From the cell containing the given text, extract its center point as (x, y) coordinate. 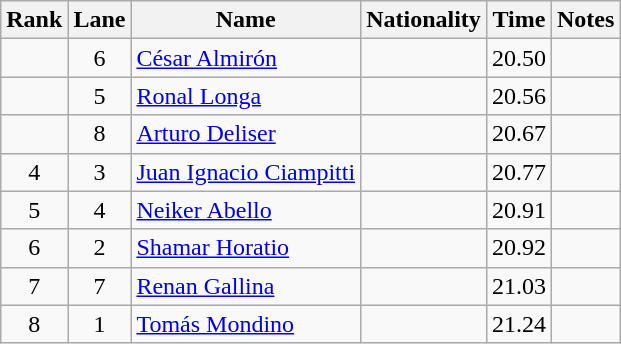
Tomás Mondino (246, 324)
Name (246, 20)
Rank (34, 20)
21.24 (518, 324)
Shamar Horatio (246, 248)
2 (100, 248)
Neiker Abello (246, 210)
21.03 (518, 286)
1 (100, 324)
20.91 (518, 210)
Time (518, 20)
20.92 (518, 248)
César Almirón (246, 58)
20.50 (518, 58)
Arturo Deliser (246, 134)
20.67 (518, 134)
Ronal Longa (246, 96)
Lane (100, 20)
20.56 (518, 96)
Nationality (424, 20)
Juan Ignacio Ciampitti (246, 172)
Notes (585, 20)
3 (100, 172)
20.77 (518, 172)
Renan Gallina (246, 286)
